Pinpoint the cell where the given text exists, returning its [X, Y] midpoint coordinate. 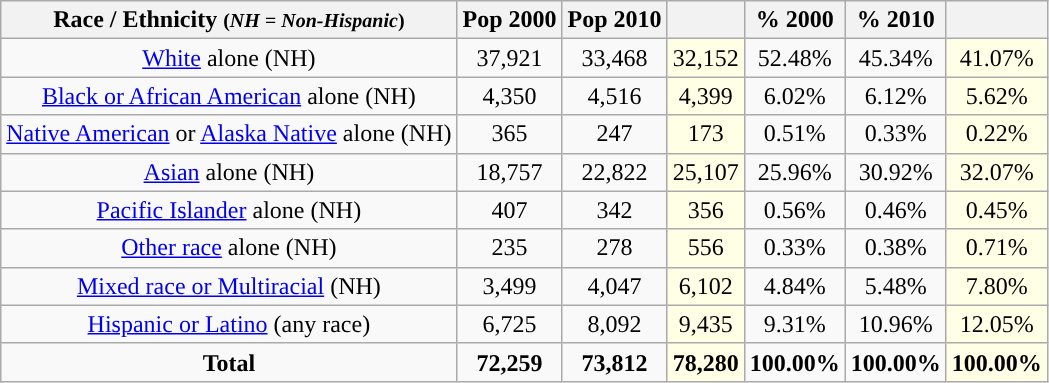
356 [706, 210]
4,047 [614, 286]
25,107 [706, 172]
32,152 [706, 58]
12.05% [996, 324]
9.31% [794, 324]
3,499 [510, 286]
0.71% [996, 248]
52.48% [794, 58]
4,516 [614, 96]
% 2010 [896, 20]
22,822 [614, 172]
White alone (NH) [229, 58]
72,259 [510, 362]
407 [510, 210]
78,280 [706, 362]
Black or African American alone (NH) [229, 96]
278 [614, 248]
235 [510, 248]
Native American or Alaska Native alone (NH) [229, 134]
365 [510, 134]
Hispanic or Latino (any race) [229, 324]
0.22% [996, 134]
18,757 [510, 172]
32.07% [996, 172]
Pop 2000 [510, 20]
Other race alone (NH) [229, 248]
5.48% [896, 286]
% 2000 [794, 20]
6,102 [706, 286]
25.96% [794, 172]
556 [706, 248]
Total [229, 362]
4,399 [706, 96]
30.92% [896, 172]
Asian alone (NH) [229, 172]
33,468 [614, 58]
247 [614, 134]
Mixed race or Multiracial (NH) [229, 286]
41.07% [996, 58]
9,435 [706, 324]
0.45% [996, 210]
0.56% [794, 210]
0.51% [794, 134]
6.02% [794, 96]
342 [614, 210]
37,921 [510, 58]
0.46% [896, 210]
4,350 [510, 96]
173 [706, 134]
7.80% [996, 286]
10.96% [896, 324]
6,725 [510, 324]
73,812 [614, 362]
Race / Ethnicity (NH = Non-Hispanic) [229, 20]
0.38% [896, 248]
5.62% [996, 96]
6.12% [896, 96]
4.84% [794, 286]
8,092 [614, 324]
45.34% [896, 58]
Pop 2010 [614, 20]
Pacific Islander alone (NH) [229, 210]
